Search for the cell housing the specified text and yield its [x, y] center coordinate. 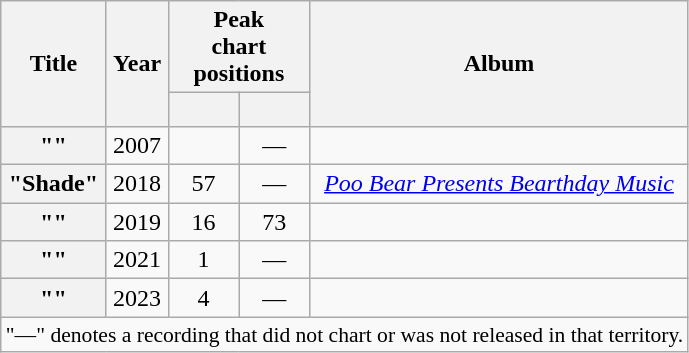
Poo Bear Presents Bearthday Music [500, 184]
73 [274, 222]
Year [137, 64]
57 [204, 184]
16 [204, 222]
"Shade" [54, 184]
4 [204, 298]
"—" denotes a recording that did not chart or was not released in that territory. [345, 335]
2021 [137, 260]
2019 [137, 222]
Peakchartpositions [239, 47]
Album [500, 64]
2007 [137, 145]
2023 [137, 298]
1 [204, 260]
Title [54, 64]
2018 [137, 184]
